Search for the cell housing the specified text and yield its (X, Y) center coordinate. 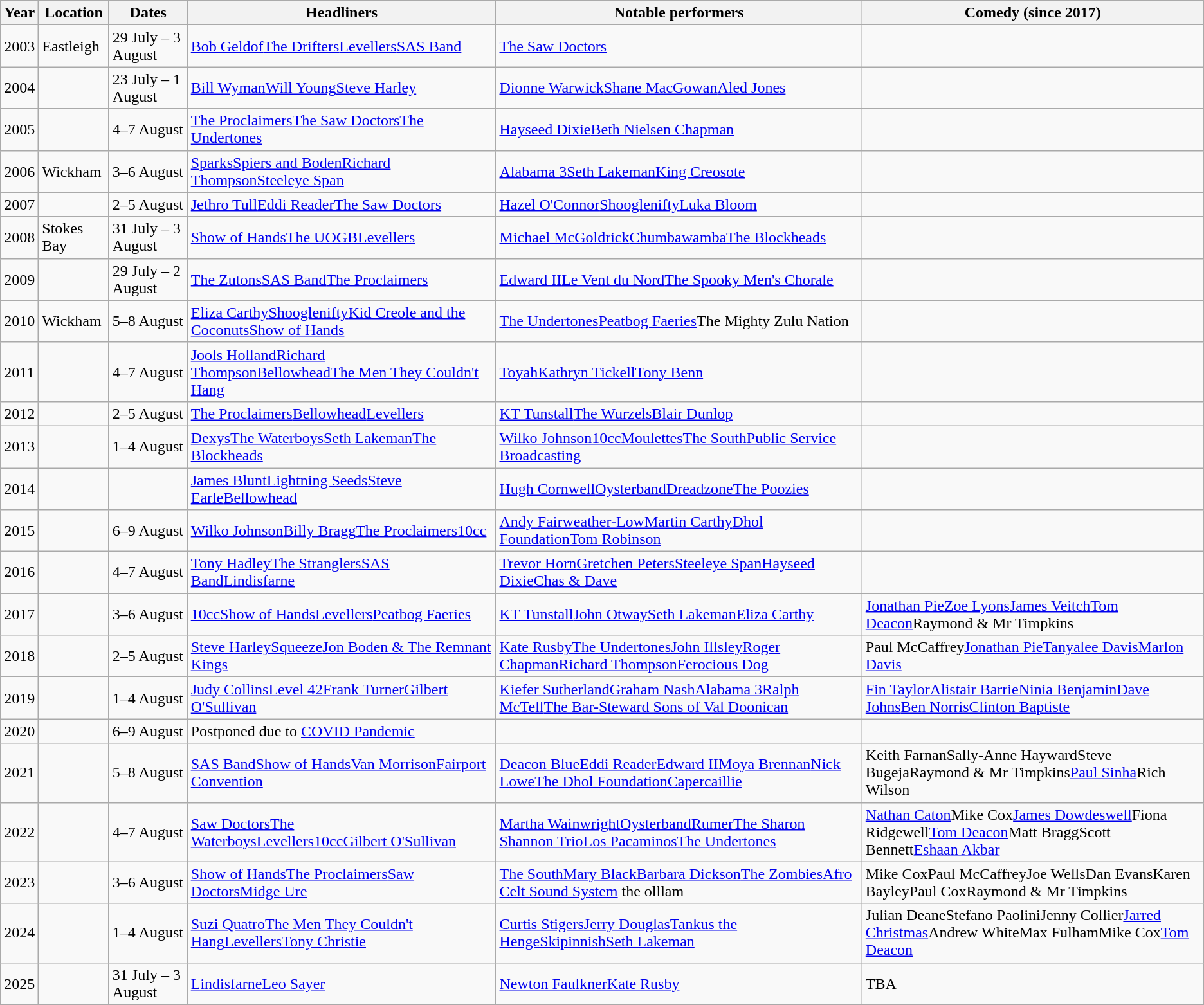
2014 (19, 489)
Hugh CornwellOysterbandDreadzoneThe Poozies (679, 489)
Headliners (342, 13)
SparksSpiers and BodenRichard ThompsonSteeleye Span (342, 171)
Stokes Bay (74, 238)
2006 (19, 171)
The Saw Doctors (679, 46)
Nathan CatonMike CoxJames DowdeswellFiona RidgewellTom DeaconMatt BraggScott BennettEshaan Akbar (1033, 832)
Paul McCaffreyJonathan PieTanyalee DavisMarlon Davis (1033, 656)
Location (74, 13)
2009 (19, 279)
Deacon BlueEddi ReaderEdward IIMoya BrennanNick LoweThe Dhol FoundationCapercaillie (679, 773)
The SouthMary BlackBarbara DicksonThe ZombiesAfro Celt Sound System the olllam (679, 882)
29 July – 3 August (148, 46)
2004 (19, 87)
KT TunstallThe WurzelsBlair Dunlop (679, 413)
Show of HandsThe ProclaimersSaw DoctorsMidge Ure (342, 882)
Martha WainwrightOysterbandRumerThe Sharon Shannon TrioLos PacaminosThe Undertones (679, 832)
Andy Fairweather-LowMartin CarthyDhol FoundationTom Robinson (679, 531)
Bob GeldofThe DriftersLevellersSAS Band (342, 46)
The ZutonsSAS BandThe Proclaimers (342, 279)
Jonathan PieZoe LyonsJames VeitchTom DeaconRaymond & Mr Timpkins (1033, 615)
Wilko JohnsonBilly BraggThe Proclaimers10cc (342, 531)
Curtis StigersJerry DouglasTankus the HengeSkipinnishSeth Lakeman (679, 933)
2015 (19, 531)
KT TunstallJohn OtwaySeth LakemanEliza Carthy (679, 615)
The UndertonesPeatbog FaeriesThe Mighty Zulu Nation (679, 321)
ToyahKathryn TickellTony Benn (679, 372)
2023 (19, 882)
LindisfarneLeo Sayer (342, 984)
DexysThe WaterboysSeth LakemanThe Blockheads (342, 446)
2003 (19, 46)
2012 (19, 413)
Jethro TullEddi ReaderThe Saw Doctors (342, 204)
2010 (19, 321)
Dionne WarwickShane MacGowanAled Jones (679, 87)
2022 (19, 832)
Hayseed DixieBeth Nielsen Chapman (679, 130)
Kiefer SutherlandGraham NashAlabama 3Ralph McTellThe Bar-Steward Sons of Val Doonican (679, 698)
10ccShow of HandsLevellersPeatbog Faeries (342, 615)
Newton FaulknerKate Rusby (679, 984)
2008 (19, 238)
Hazel O'ConnorShoogleniftyLuka Bloom (679, 204)
23 July – 1 August (148, 87)
Dates (148, 13)
Edward IILe Vent du NordThe Spooky Men's Chorale (679, 279)
2011 (19, 372)
Tony HadleyThe StranglersSAS BandLindisfarne (342, 572)
The ProclaimersBellowheadLevellers (342, 413)
Postponed due to COVID Pandemic (342, 731)
2013 (19, 446)
2020 (19, 731)
TBA (1033, 984)
SAS BandShow of HandsVan MorrisonFairport Convention (342, 773)
The ProclaimersThe Saw DoctorsThe Undertones (342, 130)
2007 (19, 204)
2019 (19, 698)
Fin TaylorAlistair BarrieNinia BenjaminDave JohnsBen NorrisClinton Baptiste (1033, 698)
Saw DoctorsThe WaterboysLevellers10ccGilbert O'Sullivan (342, 832)
Notable performers (679, 13)
Judy CollinsLevel 42Frank TurnerGilbert O'Sullivan (342, 698)
Comedy (since 2017) (1033, 13)
James BluntLightning SeedsSteve EarleBellowhead (342, 489)
Wilko Johnson10ccMoulettesThe SouthPublic Service Broadcasting (679, 446)
Jools HollandRichard ThompsonBellowheadThe Men They Couldn't Hang (342, 372)
Eastleigh (74, 46)
2018 (19, 656)
Trevor HornGretchen PetersSteeleye SpanHayseed DixieChas & Dave (679, 572)
Show of HandsThe UOGBLevellers (342, 238)
Kate RusbyThe UndertonesJohn IllsleyRoger ChapmanRichard ThompsonFerocious Dog (679, 656)
2016 (19, 572)
Bill WymanWill YoungSteve Harley (342, 87)
Alabama 3Seth LakemanKing Creosote (679, 171)
Michael McGoldrickChumbawambaThe Blockheads (679, 238)
2005 (19, 130)
Suzi QuatroThe Men They Couldn't HangLevellersTony Christie (342, 933)
2025 (19, 984)
Mike CoxPaul McCaffreyJoe WellsDan EvansKaren BayleyPaul CoxRaymond & Mr Timpkins (1033, 882)
Eliza CarthyShoogleniftyKid Creole and the CoconutsShow of Hands (342, 321)
Keith FarnanSally-Anne HaywardSteve BugejaRaymond & Mr TimpkinsPaul SinhaRich Wilson (1033, 773)
Steve HarleySqueezeJon Boden & The Remnant Kings (342, 656)
Year (19, 13)
2021 (19, 773)
29 July – 2 August (148, 279)
2024 (19, 933)
Julian DeaneStefano PaoliniJenny CollierJarred ChristmasAndrew WhiteMax FulhamMike CoxTom Deacon (1033, 933)
2017 (19, 615)
